Search for the cell housing the specified text and yield its (x, y) center coordinate. 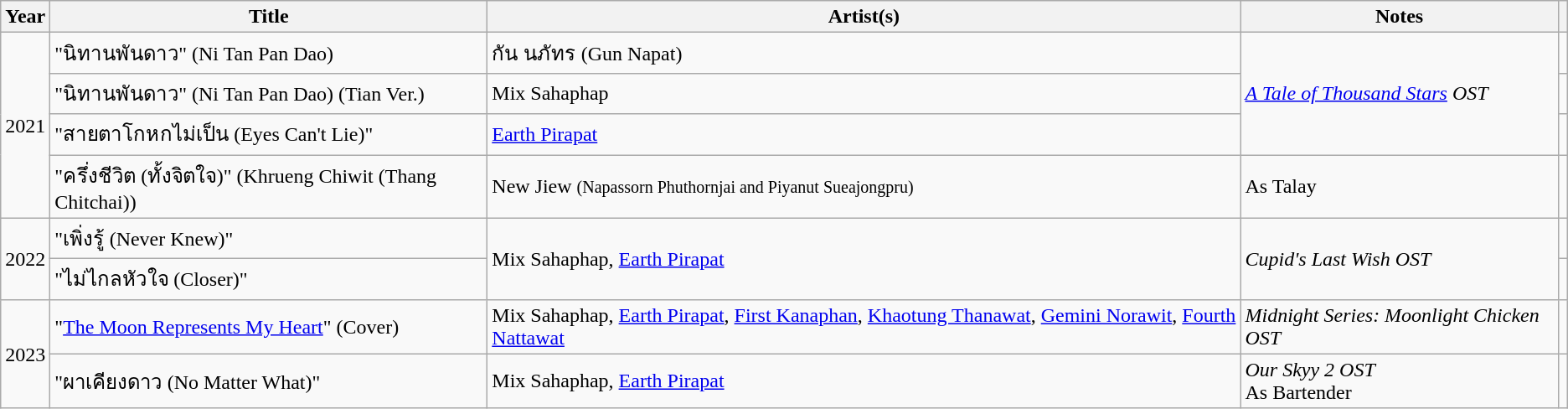
Mix Sahaphap (864, 94)
"ครึ่งชีวิต (ทั้งจิตใจ)" (Khrueng Chiwit (Thang Chitchai)) (269, 186)
"สายตาโกหกไม่เป็น (Eyes Can't Lie)" (269, 134)
Artist(s) (864, 17)
2022 (25, 258)
"ผาเคียงดาว (No Matter What)" (269, 381)
"ไม่ไกลหัวใจ (Closer)" (269, 280)
Our Skyy 2 OSTAs Bartender (1399, 381)
Cupid's Last Wish OST (1399, 258)
Earth Pirapat (864, 134)
กัน นภัทร (Gun Napat) (864, 54)
Title (269, 17)
New Jiew (Napassorn Phuthornjai and Piyanut Sueajongpru) (864, 186)
"The Moon Represents My Heart" (Cover) (269, 327)
"นิทานพันดาว" (Ni Tan Pan Dao) (269, 54)
"นิทานพันดาว" (Ni Tan Pan Dao) (Tian Ver.) (269, 94)
A Tale of Thousand Stars OST (1399, 94)
Midnight Series: Moonlight Chicken OST (1399, 327)
Year (25, 17)
Notes (1399, 17)
"เพิ่งรู้ (Never Knew)" (269, 238)
Mix Sahaphap, Earth Pirapat, First Kanaphan, Khaotung Thanawat, Gemini Norawit, Fourth Nattawat (864, 327)
2021 (25, 126)
2023 (25, 354)
As Talay (1399, 186)
